Return (x, y) of the center of cell containing provided text 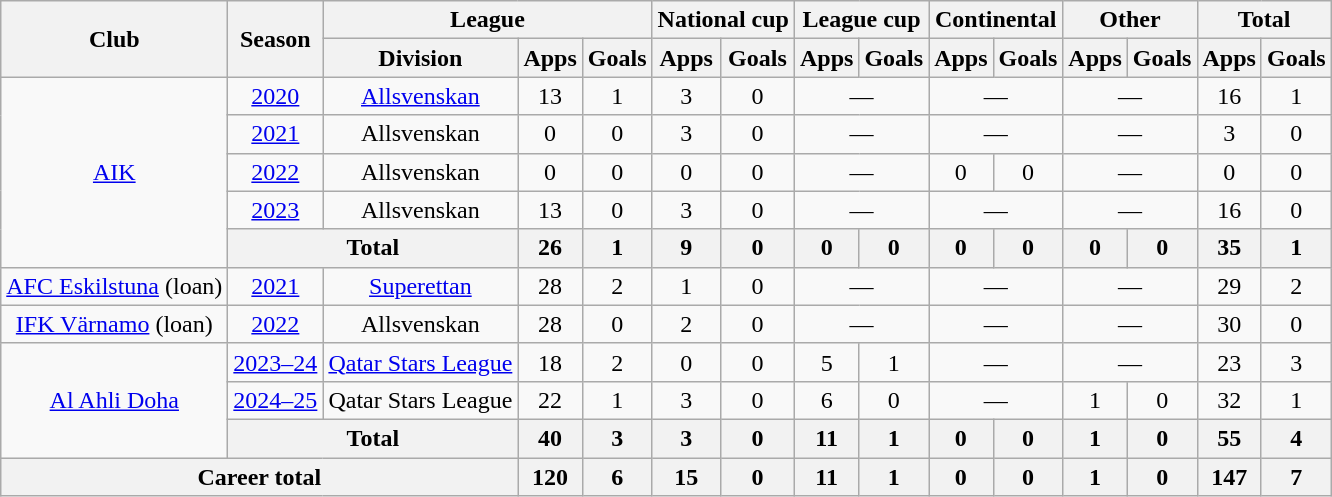
23 (1229, 362)
Club (114, 39)
AFC Eskilstuna (loan) (114, 286)
15 (686, 477)
Season (276, 39)
5 (826, 362)
4 (1296, 438)
120 (550, 477)
League cup (861, 20)
2023 (276, 210)
55 (1229, 438)
League (488, 20)
2024–25 (276, 400)
Al Ahli Doha (114, 400)
147 (1229, 477)
National cup (723, 20)
35 (1229, 248)
29 (1229, 286)
2023–24 (276, 362)
2020 (276, 96)
32 (1229, 400)
30 (1229, 324)
Continental (996, 20)
26 (550, 248)
Other (1130, 20)
Career total (260, 477)
IFK Värnamo (loan) (114, 324)
Superettan (420, 286)
22 (550, 400)
18 (550, 362)
AIK (114, 172)
7 (1296, 477)
Division (420, 58)
9 (686, 248)
40 (550, 438)
